Determine the [x, y] coordinate at the center of the cell enclosing the given text.  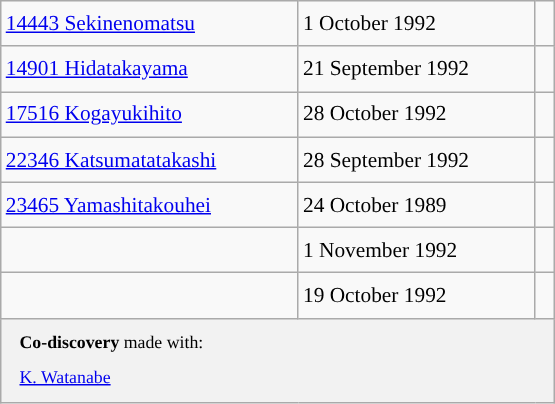
23465 Yamashitakouhei [150, 204]
19 October 1992 [416, 296]
1 October 1992 [416, 24]
17516 Kogayukihito [150, 114]
22346 Katsumatatakashi [150, 160]
21 September 1992 [416, 68]
14443 Sekinenomatsu [150, 24]
24 October 1989 [416, 204]
Co-discovery made with: K. Watanabe [278, 360]
28 September 1992 [416, 160]
28 October 1992 [416, 114]
1 November 1992 [416, 250]
14901 Hidatakayama [150, 68]
